Detect which cell encompasses the target text, then output its [x, y] center coordinate. 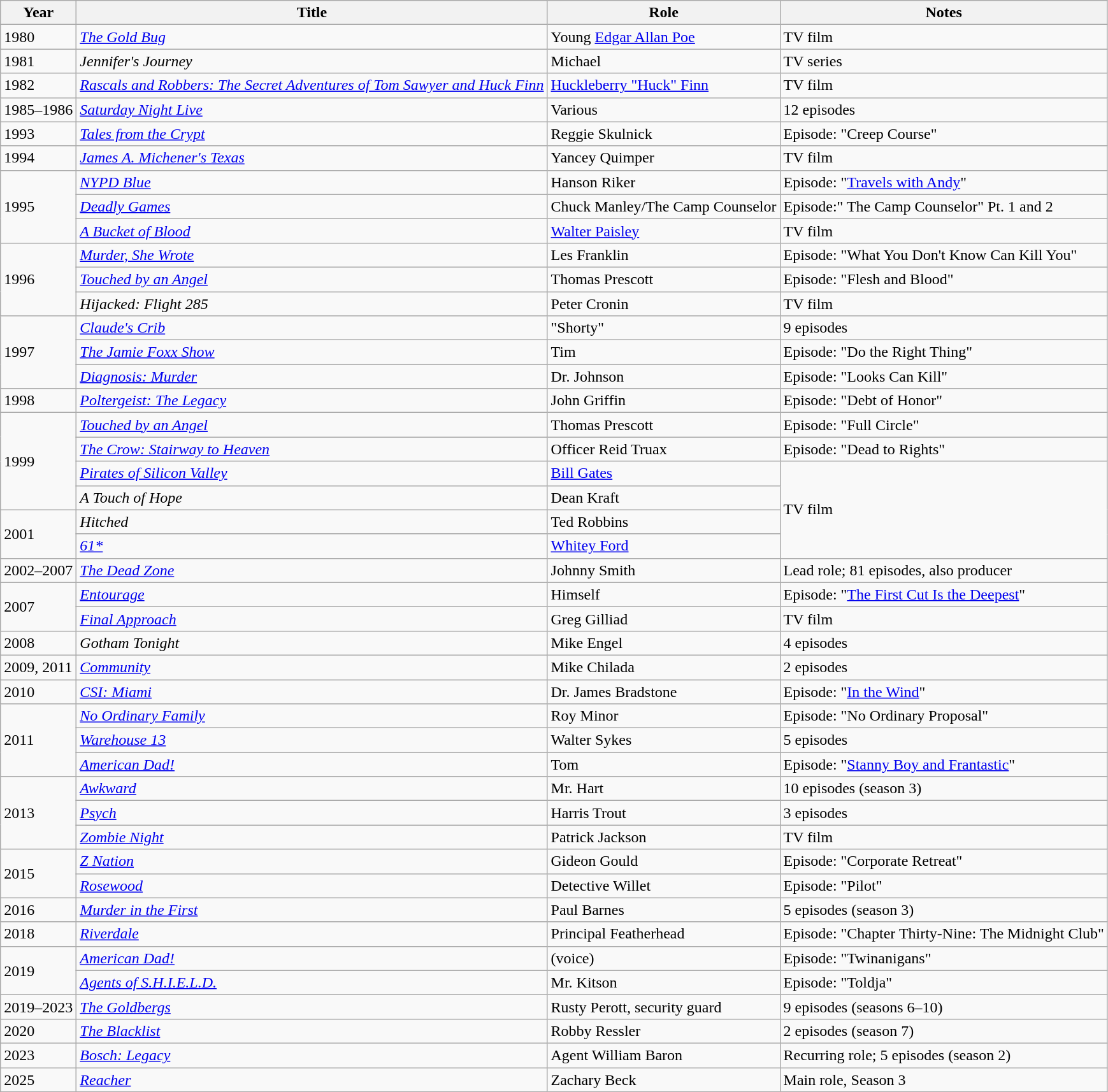
5 episodes [944, 740]
Patrick Jackson [664, 837]
1982 [38, 85]
Hitched [312, 522]
Tom [664, 765]
Ted Robbins [664, 522]
5 episodes (season 3) [944, 910]
Greg Gilliad [664, 619]
2002–2007 [38, 570]
Gideon Gould [664, 861]
A Touch of Hope [312, 498]
Dean Kraft [664, 498]
Hanson Riker [664, 182]
Walter Sykes [664, 740]
Whitey Ford [664, 546]
9 episodes [944, 328]
Reggie Skulnick [664, 134]
Lead role; 81 episodes, also producer [944, 570]
James A. Michener's Texas [312, 158]
Gotham Tonight [312, 643]
2015 [38, 873]
Bill Gates [664, 473]
The Gold Bug [312, 37]
The Goldbergs [312, 1007]
Mike Engel [664, 643]
Year [38, 13]
Diagnosis: Murder [312, 377]
1981 [38, 61]
61* [312, 546]
Himself [664, 594]
9 episodes (seasons 6–10) [944, 1007]
TV series [944, 61]
Agent William Baron [664, 1055]
2020 [38, 1031]
John Griffin [664, 401]
1998 [38, 401]
Detective Willet [664, 886]
Claude's Crib [312, 328]
Mr. Hart [664, 789]
Murder in the First [312, 910]
Zachary Beck [664, 1080]
Episode:" The Camp Counselor" Pt. 1 and 2 [944, 206]
2011 [38, 740]
Chuck Manley/The Camp Counselor [664, 206]
2025 [38, 1080]
Episode: "Travels with Andy" [944, 182]
2018 [38, 934]
Episode: "Looks Can Kill" [944, 377]
Episode: "Do the Right Thing" [944, 352]
Yancey Quimper [664, 158]
Pirates of Silicon Valley [312, 473]
The Dead Zone [312, 570]
Episode: "What You Don't Know Can Kill You" [944, 255]
1995 [38, 206]
Deadly Games [312, 206]
Hijacked: Flight 285 [312, 304]
Episode: "The First Cut Is the Deepest" [944, 594]
Riverdale [312, 934]
Episode: "Creep Course" [944, 134]
Tim [664, 352]
No Ordinary Family [312, 716]
Tales from the Crypt [312, 134]
2 episodes (season 7) [944, 1031]
Various [664, 110]
Zombie Night [312, 837]
Peter Cronin [664, 304]
Episode: "Flesh and Blood" [944, 279]
Reacher [312, 1080]
Rusty Perott, security guard [664, 1007]
1985–1986 [38, 110]
Awkward [312, 789]
CSI: Miami [312, 691]
2001 [38, 534]
1996 [38, 279]
Episode: "Twinanigans" [944, 958]
2016 [38, 910]
Episode: "Dead to Rights" [944, 449]
Episode: "Toldja" [944, 982]
Episode: "No Ordinary Proposal" [944, 716]
2019–2023 [38, 1007]
4 episodes [944, 643]
Mike Chilada [664, 667]
Michael [664, 61]
Episode: "Chapter Thirty-Nine: The Midnight Club" [944, 934]
A Bucket of Blood [312, 231]
Murder, She Wrote [312, 255]
Les Franklin [664, 255]
Final Approach [312, 619]
Mr. Kitson [664, 982]
Role [664, 13]
Principal Featherhead [664, 934]
Young Edgar Allan Poe [664, 37]
Episode: "Corporate Retreat" [944, 861]
1997 [38, 352]
Huckleberry "Huck" Finn [664, 85]
Johnny Smith [664, 570]
Poltergeist: The Legacy [312, 401]
Jennifer's Journey [312, 61]
1999 [38, 461]
Walter Paisley [664, 231]
Z Nation [312, 861]
Rosewood [312, 886]
Roy Minor [664, 716]
Recurring role; 5 episodes (season 2) [944, 1055]
Episode: "Full Circle" [944, 425]
2009, 2011 [38, 667]
Harris Trout [664, 813]
3 episodes [944, 813]
2008 [38, 643]
"Shorty" [664, 328]
1980 [38, 37]
Psych [312, 813]
12 episodes [944, 110]
2010 [38, 691]
2019 [38, 970]
Episode: "In the Wind" [944, 691]
2007 [38, 607]
Rascals and Robbers: The Secret Adventures of Tom Sawyer and Huck Finn [312, 85]
The Blacklist [312, 1031]
2023 [38, 1055]
Title [312, 13]
NYPD Blue [312, 182]
1994 [38, 158]
Episode: "Debt of Honor" [944, 401]
Notes [944, 13]
Dr. James Bradstone [664, 691]
Bosch: Legacy [312, 1055]
Paul Barnes [664, 910]
Main role, Season 3 [944, 1080]
(voice) [664, 958]
Episode: "Stanny Boy and Frantastic" [944, 765]
Warehouse 13 [312, 740]
Episode: "Pilot" [944, 886]
The Jamie Foxx Show [312, 352]
1993 [38, 134]
Officer Reid Truax [664, 449]
The Crow: Stairway to Heaven [312, 449]
Robby Ressler [664, 1031]
2013 [38, 813]
Community [312, 667]
2 episodes [944, 667]
Agents of S.H.I.E.L.D. [312, 982]
Entourage [312, 594]
Saturday Night Live [312, 110]
Dr. Johnson [664, 377]
10 episodes (season 3) [944, 789]
